Search for the cell housing the specified text and yield its (x, y) center coordinate. 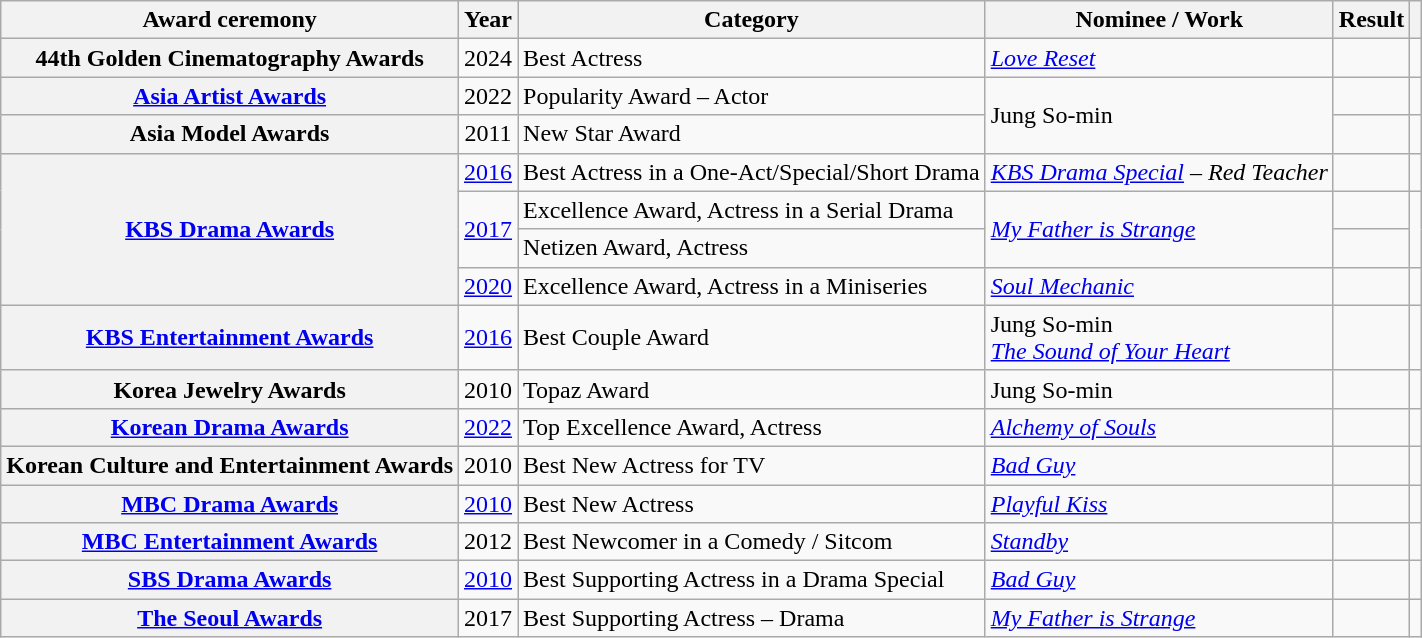
Category (752, 20)
Playful Kiss (1159, 503)
SBS Drama Awards (230, 580)
KBS Drama Special – Red Teacher (1159, 172)
The Seoul Awards (230, 618)
Popularity Award – Actor (752, 96)
Soul Mechanic (1159, 286)
New Star Award (752, 134)
MBC Entertainment Awards (230, 542)
MBC Drama Awards (230, 503)
2020 (488, 286)
Excellence Award, Actress in a Serial Drama (752, 210)
Best Newcomer in a Comedy / Sitcom (752, 542)
Best Supporting Actress in a Drama Special (752, 580)
Standby (1159, 542)
Year (488, 20)
Korean Culture and Entertainment Awards (230, 465)
Result (1371, 20)
2012 (488, 542)
Best New Actress for TV (752, 465)
KBS Drama Awards (230, 229)
Asia Model Awards (230, 134)
Netizen Award, Actress (752, 248)
Best Couple Award (752, 338)
Jung So-min The Sound of Your Heart (1159, 338)
Alchemy of Souls (1159, 427)
2024 (488, 58)
Best New Actress (752, 503)
Best Actress (752, 58)
Nominee / Work (1159, 20)
Korean Drama Awards (230, 427)
Love Reset (1159, 58)
Best Actress in a One-Act/Special/Short Drama (752, 172)
Top Excellence Award, Actress (752, 427)
Excellence Award, Actress in a Miniseries (752, 286)
Best Supporting Actress – Drama (752, 618)
Topaz Award (752, 389)
44th Golden Cinematography Awards (230, 58)
2011 (488, 134)
KBS Entertainment Awards (230, 338)
Korea Jewelry Awards (230, 389)
Asia Artist Awards (230, 96)
Award ceremony (230, 20)
